For the text-containing cell, return its midpoint in [x, y] coordinate format. 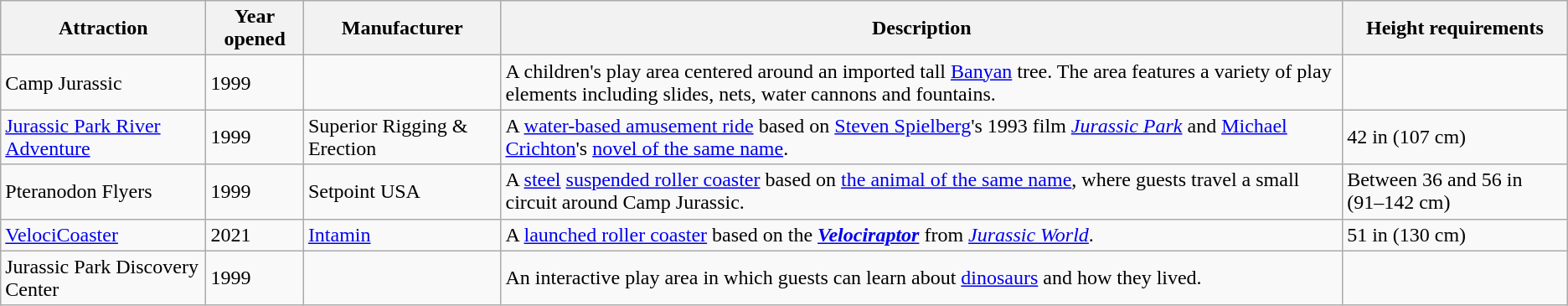
Manufacturer [402, 29]
A launched roller coaster based on the Velociraptor from Jurassic World. [921, 235]
2021 [255, 235]
Camp Jurassic [104, 82]
51 in (130 cm) [1456, 235]
Attraction [104, 29]
Setpoint USA [402, 191]
Year opened [255, 29]
Intamin [402, 235]
Jurassic Park River Adventure [104, 137]
VelociCoaster [104, 235]
An interactive play area in which guests can learn about dinosaurs and how they lived. [921, 278]
A steel suspended roller coaster based on the animal of the same name, where guests travel a small circuit around Camp Jurassic. [921, 191]
Description [921, 29]
Between 36 and 56 in (91–142 cm) [1456, 191]
Height requirements [1456, 29]
A water-based amusement ride based on Steven Spielberg's 1993 film Jurassic Park and Michael Crichton's novel of the same name. [921, 137]
42 in (107 cm) [1456, 137]
Superior Rigging & Erection [402, 137]
Jurassic Park Discovery Center [104, 278]
Pteranodon Flyers [104, 191]
